Search for the cell housing the specified text and yield its [x, y] center coordinate. 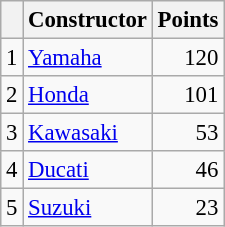
1 [12, 58]
Honda [88, 95]
4 [12, 170]
Yamaha [88, 58]
Constructor [88, 20]
5 [12, 208]
3 [12, 133]
23 [188, 208]
Suzuki [88, 208]
46 [188, 170]
2 [12, 95]
120 [188, 58]
101 [188, 95]
Kawasaki [88, 133]
Ducati [88, 170]
Points [188, 20]
53 [188, 133]
